Return [X, Y] of the center of cell containing provided text 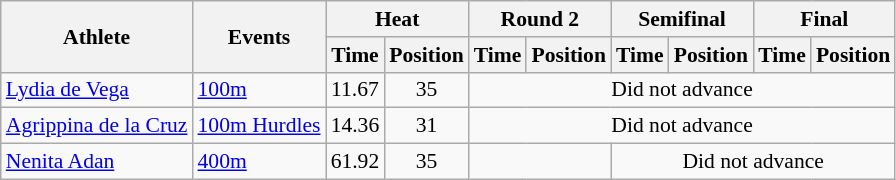
14.36 [356, 126]
100m Hurdles [260, 126]
Semifinal [682, 19]
100m [260, 90]
Lydia de Vega [97, 90]
Events [260, 36]
Agrippina de la Cruz [97, 126]
Final [824, 19]
61.92 [356, 162]
31 [426, 126]
400m [260, 162]
Athlete [97, 36]
Round 2 [540, 19]
Nenita Adan [97, 162]
Heat [398, 19]
11.67 [356, 90]
